Scan for the cell matching the given text and deliver its (X, Y) coordinate at center. 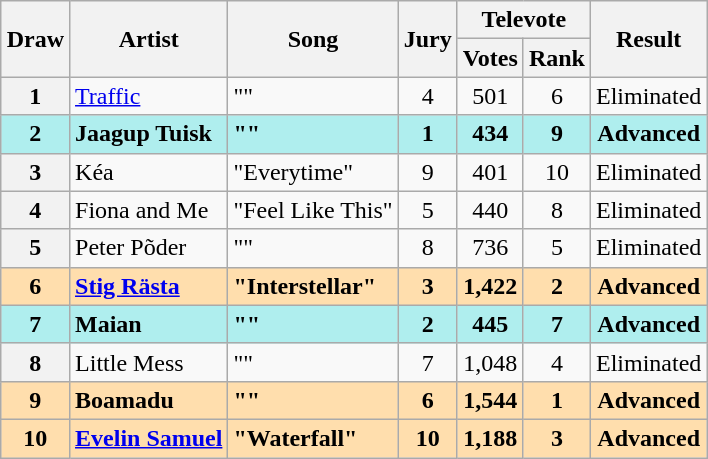
"Waterfall" (313, 438)
Result (648, 39)
1,188 (490, 438)
Traffic (149, 96)
Kéa (149, 172)
440 (490, 210)
Artist (149, 39)
Jaagup Tuisk (149, 134)
Rank (556, 58)
Peter Põder (149, 248)
"Feel Like This" (313, 210)
434 (490, 134)
Maian (149, 324)
"Everytime" (313, 172)
Boamadu (149, 400)
501 (490, 96)
1,048 (490, 362)
401 (490, 172)
Stig Rästa (149, 286)
Votes (490, 58)
Little Mess (149, 362)
445 (490, 324)
Jury (428, 39)
"Interstellar" (313, 286)
736 (490, 248)
Draw (35, 39)
Song (313, 39)
1,544 (490, 400)
1,422 (490, 286)
Televote (524, 20)
Evelin Samuel (149, 438)
Fiona and Me (149, 210)
